Locate the cell with the specified text and output its [x, y] center coordinate. 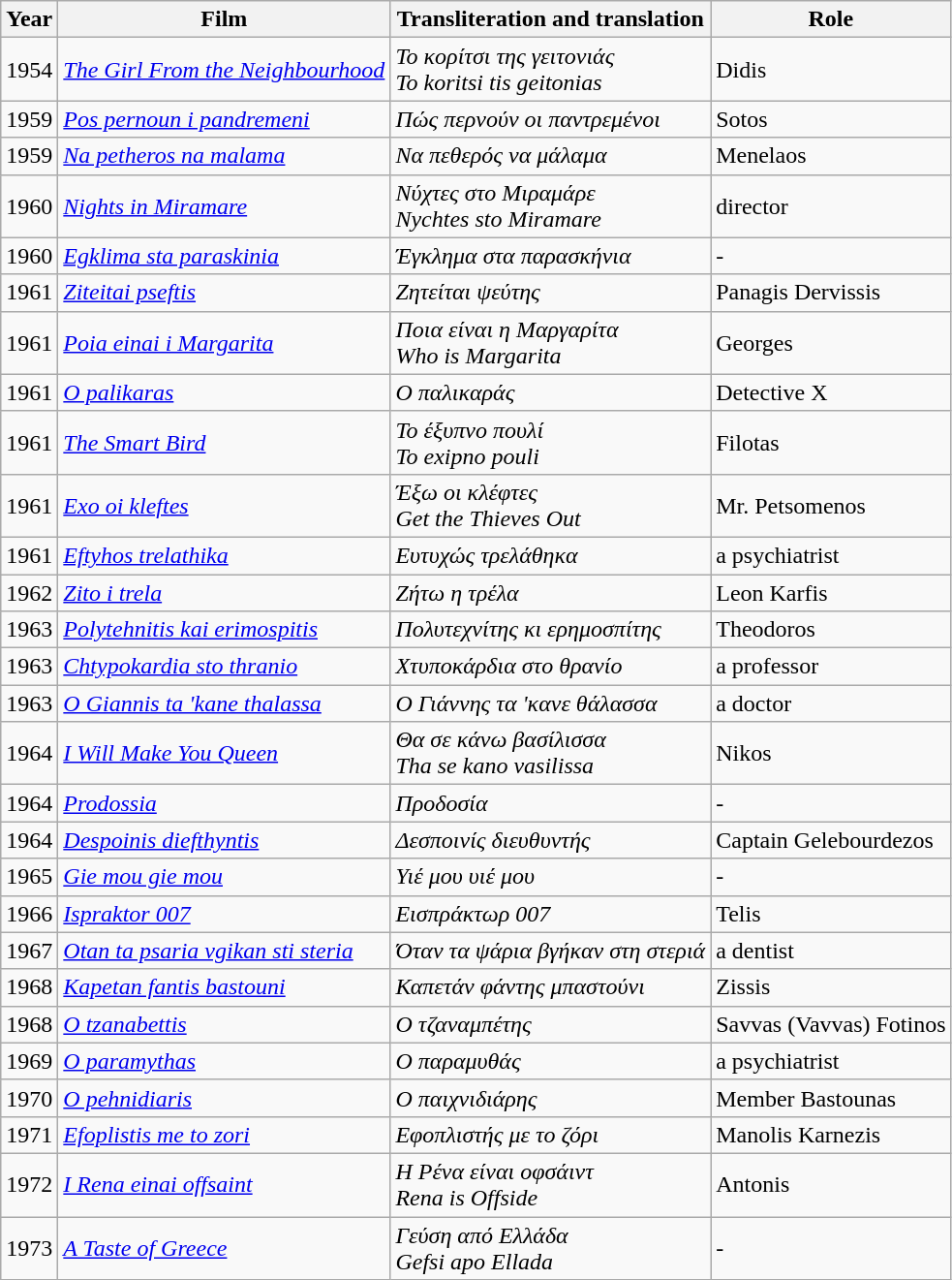
Prodossia [225, 803]
1965 [29, 877]
Εισπράκτωρ 007 [550, 914]
Role [831, 19]
Na petheros na malama [225, 156]
Zito i trela [225, 592]
I Will Make You Queen [225, 754]
Pos pernoun i pandremeni [225, 119]
1972 [29, 1184]
Να πεθερός να μάλαμα [550, 156]
director [831, 205]
Καπετάν φάντης μπαστούνι [550, 987]
Menelaos [831, 156]
Kapetan fantis bastouni [225, 987]
Ο Γιάννης τα 'κανε θάλασσα [550, 703]
Mr. Petsomenos [831, 506]
Ο παιχνιδιάρης [550, 1098]
1962 [29, 592]
Savvas (Vavvas) Fotinos [831, 1024]
Captain Gelebourdezos [831, 840]
a dentist [831, 951]
Χτυποκάρδια στο θρανίο [550, 667]
Manolis Karnezis [831, 1135]
Ο παλικαράς [550, 392]
A Taste of Greece [225, 1248]
Telis [831, 914]
Υιέ μου υιέ μου [550, 877]
Exo oi kleftes [225, 506]
Detective X [831, 392]
Νύχτες στο ΜιραμάρεNychtes sto Miramare [550, 205]
Ευτυχώς τρελάθηκα [550, 555]
Nights in Miramare [225, 205]
1967 [29, 951]
Έγκλημα στα παρασκήνια [550, 256]
Ο παραμυθάς [550, 1061]
Didis [831, 70]
Egklima sta paraskinia [225, 256]
The Smart Bird [225, 442]
Panagis Dervissis [831, 293]
Η Ρένα είναι οφσάιντRena is Offside [550, 1184]
Antonis [831, 1184]
Year [29, 19]
Δεσποινίς διευθυντής [550, 840]
O palikaras [225, 392]
Despoinis diefthyntis [225, 840]
Το έξυπνο πουλίTo exipno pouli [550, 442]
Ζήτω η τρέλα [550, 592]
1971 [29, 1135]
Filotas [831, 442]
Ο τζαναμπέτης [550, 1024]
Efoplistis me to zori [225, 1135]
Theodoros [831, 630]
a professor [831, 667]
Zissis [831, 987]
Ποια είναι η ΜαργαρίταWho is Margarita [550, 343]
Το κορίτσι της γειτονιάςTo koritsi tis geitonias [550, 70]
Εφοπλιστής με το ζόρι [550, 1135]
Member Bastounas [831, 1098]
O tzanabettis [225, 1024]
Leon Karfis [831, 592]
Eftyhos trelathika [225, 555]
Film [225, 19]
1973 [29, 1248]
Γεύση από ΕλλάδαGefsi apo Ellada [550, 1248]
Έξω οι κλέφτεςGet the Thieves Out [550, 506]
1969 [29, 1061]
The Girl From the Neighbourhood [225, 70]
Transliteration and translation [550, 19]
O Giannis ta 'kane thalassa [225, 703]
Ziteitai pseftis [225, 293]
Ispraktor 007 [225, 914]
Poia einai i Margarita [225, 343]
Όταν τα ψάρια βγήκαν στη στεριά [550, 951]
Sotos [831, 119]
Προδοσία [550, 803]
Ζητείται ψεύτης [550, 293]
Πολυτεχνίτης κι ερημοσπίτης [550, 630]
O paramythas [225, 1061]
a doctor [831, 703]
Πώς περνούν οι παντρεμένοι [550, 119]
Chtypokardia sto thranio [225, 667]
Θα σε κάνω βασίλισσαTha se kano vasilissa [550, 754]
O pehnidiaris [225, 1098]
1970 [29, 1098]
Gie mou gie mou [225, 877]
Nikos [831, 754]
1966 [29, 914]
Georges [831, 343]
I Rena einai offsaint [225, 1184]
1954 [29, 70]
Otan ta psaria vgikan sti steria [225, 951]
Polytehnitis kai erimospitis [225, 630]
